Locate the cell with the specified text and output its [x, y] center coordinate. 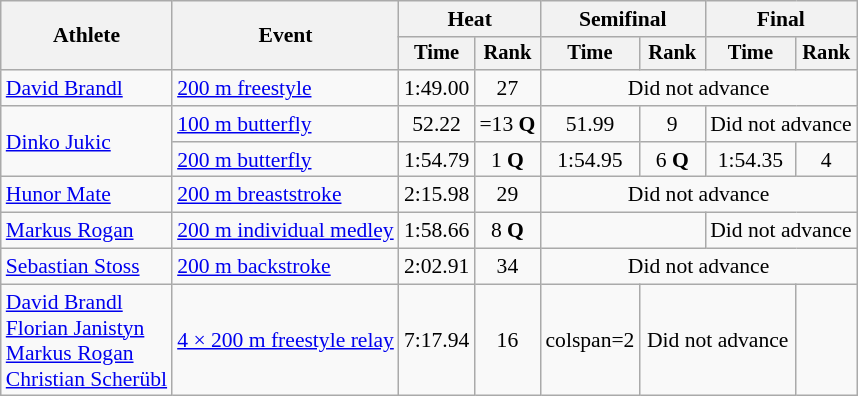
200 m individual medley [286, 231]
1:54.35 [750, 160]
200 m breaststroke [286, 195]
29 [507, 195]
Sebastian Stoss [86, 267]
David Brandl [86, 88]
Hunor Mate [86, 195]
7:17.94 [436, 340]
6 Q [672, 160]
200 m butterfly [286, 160]
Markus Rogan [86, 231]
52.22 [436, 124]
Dinko Jukic [86, 142]
David BrandlFlorian JanistynMarkus RoganChristian Scherübl [86, 340]
100 m butterfly [286, 124]
51.99 [590, 124]
colspan=2 [590, 340]
Semifinal [622, 19]
Athlete [86, 36]
2:15.98 [436, 195]
Event [286, 36]
1:54.79 [436, 160]
200 m freestyle [286, 88]
4 × 200 m freestyle relay [286, 340]
Final [781, 19]
34 [507, 267]
200 m backstroke [286, 267]
=13 Q [507, 124]
Heat [470, 19]
1 Q [507, 160]
27 [507, 88]
1:54.95 [590, 160]
1:58.66 [436, 231]
8 Q [507, 231]
2:02.91 [436, 267]
9 [672, 124]
16 [507, 340]
1:49.00 [436, 88]
4 [826, 160]
